Scan for the cell matching the given text and deliver its (X, Y) coordinate at center. 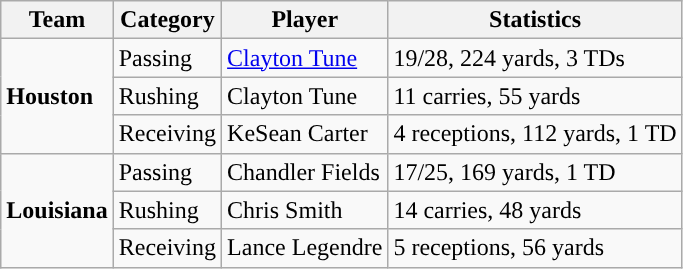
Louisiana (57, 210)
19/28, 224 yards, 3 TDs (535, 58)
Houston (57, 96)
4 receptions, 112 yards, 1 TD (535, 134)
Chris Smith (305, 210)
Statistics (535, 20)
KeSean Carter (305, 134)
11 carries, 55 yards (535, 96)
14 carries, 48 yards (535, 210)
Player (305, 20)
Chandler Fields (305, 172)
17/25, 169 yards, 1 TD (535, 172)
Category (167, 20)
Lance Legendre (305, 248)
Team (57, 20)
5 receptions, 56 yards (535, 248)
